Extract the (X, Y) coordinate from the center of the cell holding the provided text.  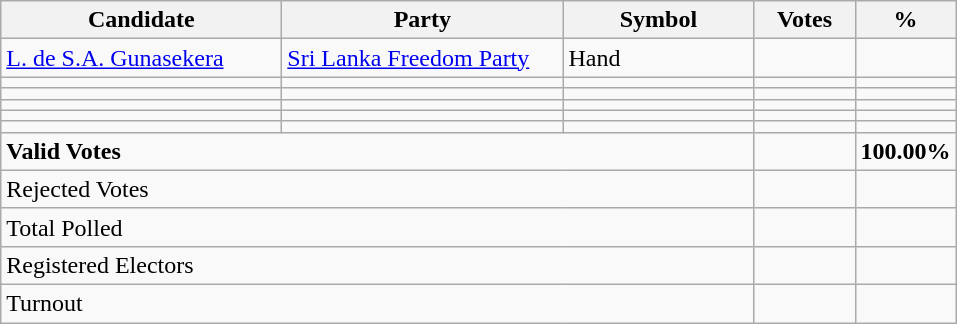
Sri Lanka Freedom Party (422, 58)
% (906, 20)
100.00% (906, 151)
Total Polled (378, 227)
Hand (658, 58)
Valid Votes (378, 151)
L. de S.A. Gunasekera (142, 58)
Party (422, 20)
Candidate (142, 20)
Turnout (378, 303)
Rejected Votes (378, 189)
Votes (804, 20)
Symbol (658, 20)
Registered Electors (378, 265)
